Search for the cell housing the specified text and yield its [X, Y] center coordinate. 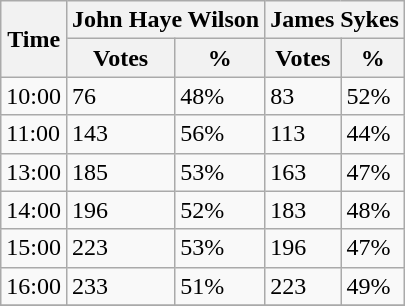
44% [372, 134]
76 [120, 96]
15:00 [34, 248]
83 [303, 96]
56% [220, 134]
James Sykes [335, 20]
185 [120, 172]
10:00 [34, 96]
14:00 [34, 210]
113 [303, 134]
John Haye Wilson [165, 20]
51% [220, 286]
233 [120, 286]
183 [303, 210]
Time [34, 39]
13:00 [34, 172]
11:00 [34, 134]
49% [372, 286]
163 [303, 172]
143 [120, 134]
16:00 [34, 286]
